Extract the (x, y) coordinate from the center of the cell holding the provided text.  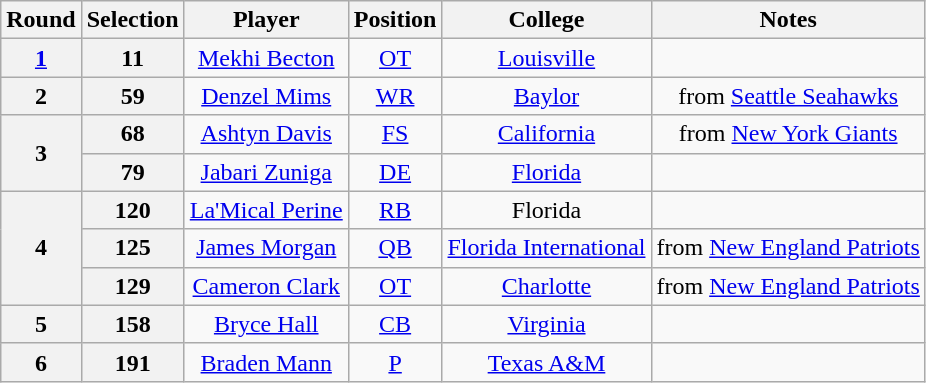
1 (41, 58)
Cameron Clark (266, 286)
120 (132, 210)
College (546, 20)
RB (395, 210)
FS (395, 134)
Baylor (546, 96)
Selection (132, 20)
Florida International (546, 248)
P (395, 362)
from New York Giants (788, 134)
Braden Mann (266, 362)
Texas A&M (546, 362)
DE (395, 172)
125 (132, 248)
191 (132, 362)
59 (132, 96)
129 (132, 286)
158 (132, 324)
James Morgan (266, 248)
Virginia (546, 324)
Bryce Hall (266, 324)
CB (395, 324)
5 (41, 324)
Jabari Zuniga (266, 172)
from Seattle Seahawks (788, 96)
Round (41, 20)
3 (41, 153)
79 (132, 172)
WR (395, 96)
Mekhi Becton (266, 58)
4 (41, 248)
Denzel Mims (266, 96)
California (546, 134)
11 (132, 58)
Louisville (546, 58)
Notes (788, 20)
Player (266, 20)
68 (132, 134)
Ashtyn Davis (266, 134)
La'Mical Perine (266, 210)
2 (41, 96)
QB (395, 248)
Position (395, 20)
6 (41, 362)
Charlotte (546, 286)
